Provide the [X, Y] coordinate of the cell's center where the given text is located.  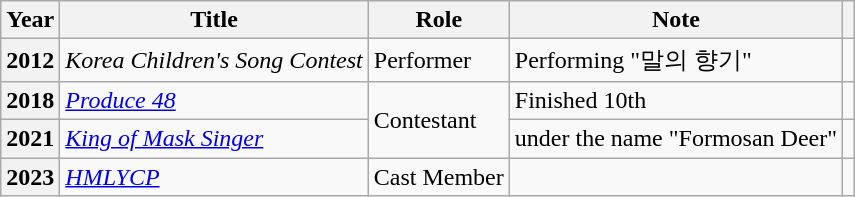
King of Mask Singer [214, 138]
Performing "말의 향기" [676, 60]
under the name "Formosan Deer" [676, 138]
2012 [30, 60]
2023 [30, 177]
HMLYCP [214, 177]
Year [30, 20]
2021 [30, 138]
Note [676, 20]
Performer [438, 60]
Role [438, 20]
Cast Member [438, 177]
Korea Children's Song Contest [214, 60]
Title [214, 20]
Finished 10th [676, 100]
Produce 48 [214, 100]
2018 [30, 100]
Contestant [438, 119]
